Extract the (X, Y) coordinate from the center of the cell holding the provided text.  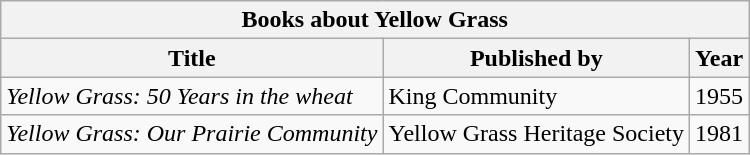
Yellow Grass: 50 Years in the wheat (192, 96)
Published by (536, 58)
Yellow Grass Heritage Society (536, 134)
Title (192, 58)
Books about Yellow Grass (375, 20)
King Community (536, 96)
1955 (720, 96)
1981 (720, 134)
Yellow Grass: Our Prairie Community (192, 134)
Year (720, 58)
